Output the [x, y] coordinate of the center of the cell containing the given text.  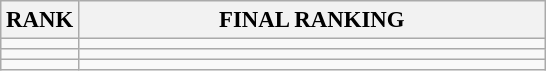
RANK [40, 20]
FINAL RANKING [312, 20]
